From the cell containing the given text, extract its center point as [x, y] coordinate. 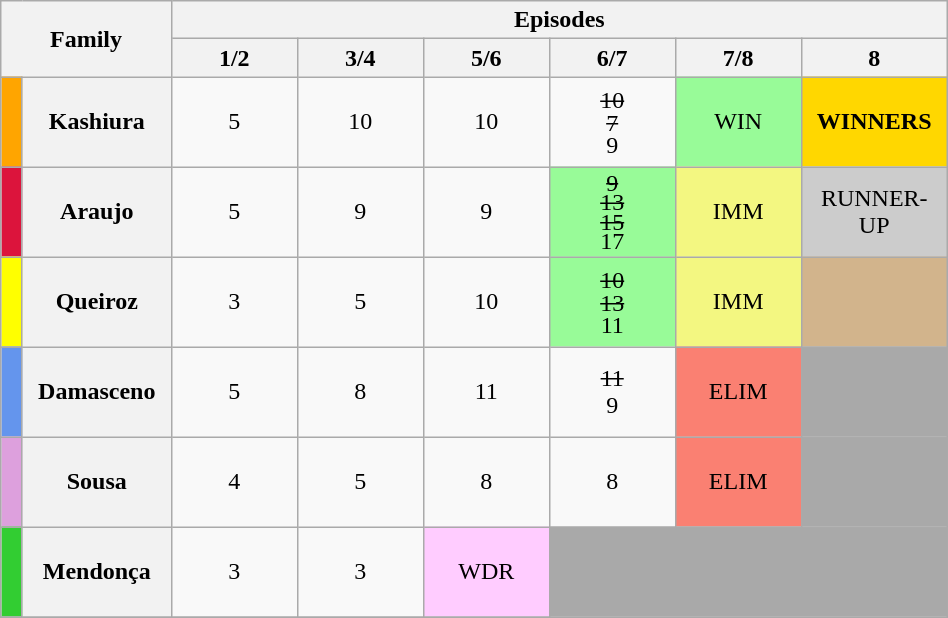
1/2 [234, 58]
9131517 [612, 212]
WIN [738, 122]
Mendonça [96, 572]
4 [234, 482]
3/4 [360, 58]
11 [486, 392]
7/8 [738, 58]
Araujo [96, 212]
Episodes [559, 20]
5/6 [486, 58]
Sousa [96, 482]
Damasceno [96, 392]
WINNERS [874, 122]
Kashiura [96, 122]
WDR [486, 572]
RUNNER-UP [874, 212]
Family [86, 39]
6/7 [612, 58]
101311 [612, 302]
1079 [612, 122]
Queiroz [96, 302]
119 [612, 392]
